For the text-containing cell, return its midpoint in [X, Y] coordinate format. 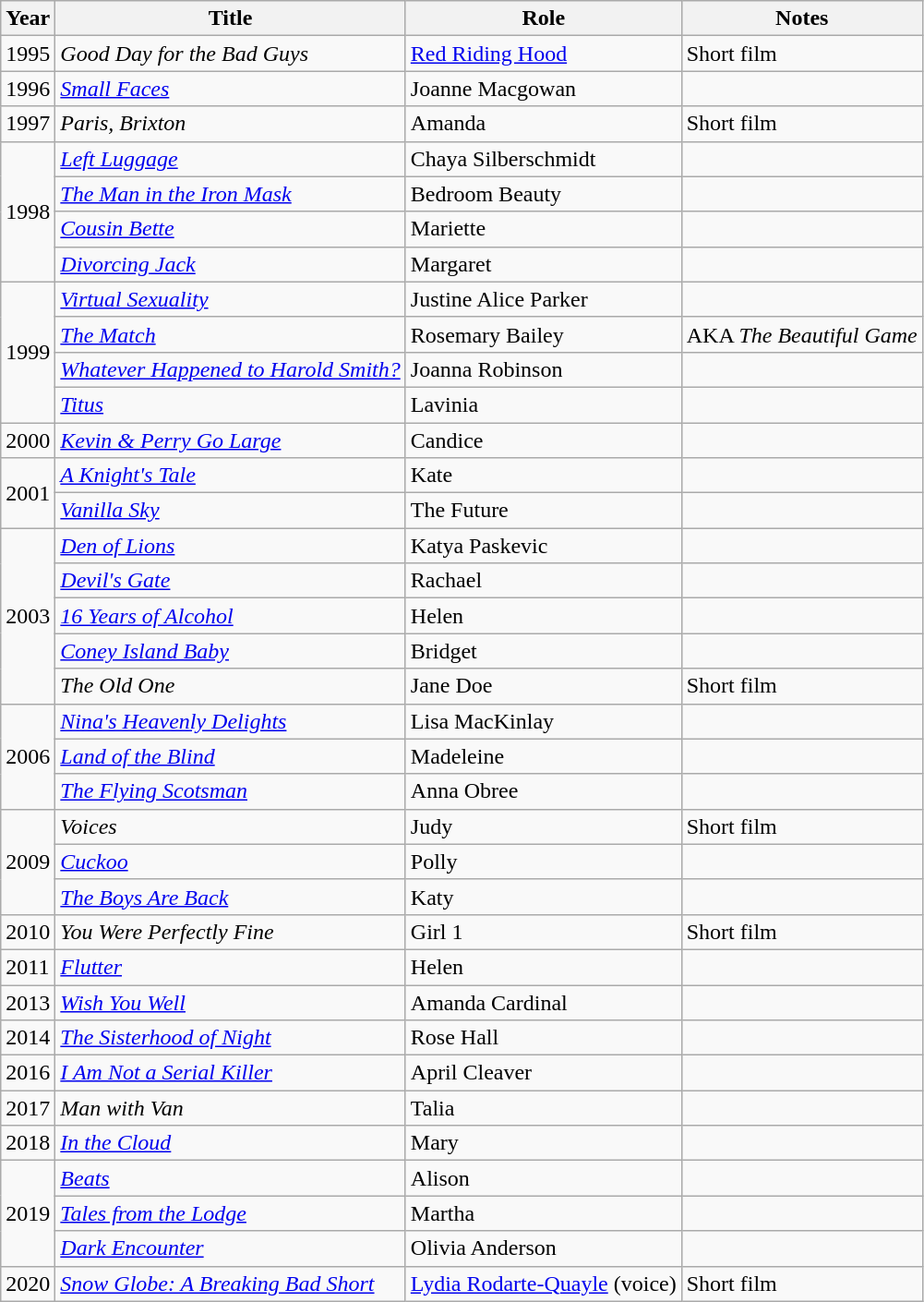
Good Day for the Bad Guys [231, 54]
2010 [28, 932]
The Flying Scotsman [231, 791]
Paris, Brixton [231, 124]
Chaya Silberschmidt [543, 159]
Snow Globe: A Breaking Bad Short [231, 1284]
Rachael [543, 581]
Land of the Blind [231, 756]
2016 [28, 1073]
Red Riding Hood [543, 54]
Cuckoo [231, 862]
Lydia Rodarte-Quayle (voice) [543, 1284]
Mariette [543, 229]
1998 [28, 211]
2018 [28, 1143]
Katya Paskevic [543, 546]
Jane Doe [543, 686]
2009 [28, 862]
2013 [28, 1002]
2001 [28, 493]
Flutter [231, 967]
Katy [543, 897]
2000 [28, 440]
Alison [543, 1178]
I Am Not a Serial Killer [231, 1073]
Martha [543, 1213]
The Old One [231, 686]
You Were Perfectly Fine [231, 932]
Tales from the Lodge [231, 1213]
Polly [543, 862]
Rosemary Bailey [543, 334]
Notes [801, 18]
Devil's Gate [231, 581]
April Cleaver [543, 1073]
Year [28, 18]
Lavinia [543, 404]
A Knight's Tale [231, 476]
Justine Alice Parker [543, 299]
The Sisterhood of Night [231, 1038]
2003 [28, 616]
Candice [543, 440]
Cousin Bette [231, 229]
Amanda [543, 124]
Wish You Well [231, 1002]
2011 [28, 967]
2020 [28, 1284]
Virtual Sexuality [231, 299]
Madeleine [543, 756]
Rose Hall [543, 1038]
Lisa MacKinlay [543, 721]
Bridget [543, 651]
Left Luggage [231, 159]
Girl 1 [543, 932]
2006 [28, 756]
Title [231, 18]
Talia [543, 1108]
The Man in the Iron Mask [231, 194]
Beats [231, 1178]
The Match [231, 334]
Titus [231, 404]
2019 [28, 1213]
Small Faces [231, 89]
Joanne Macgowan [543, 89]
16 Years of Alcohol [231, 616]
Dark Encounter [231, 1248]
Mary [543, 1143]
Joanna Robinson [543, 369]
Voices [231, 826]
2014 [28, 1038]
Man with Van [231, 1108]
Coney Island Baby [231, 651]
Bedroom Beauty [543, 194]
Den of Lions [231, 546]
Divorcing Jack [231, 264]
Vanilla Sky [231, 511]
Olivia Anderson [543, 1248]
1997 [28, 124]
Amanda Cardinal [543, 1002]
2017 [28, 1108]
In the Cloud [231, 1143]
Kevin & Perry Go Large [231, 440]
AKA The Beautiful Game [801, 334]
1996 [28, 89]
The Boys Are Back [231, 897]
Role [543, 18]
Whatever Happened to Harold Smith? [231, 369]
Kate [543, 476]
The Future [543, 511]
Nina's Heavenly Delights [231, 721]
1995 [28, 54]
Judy [543, 826]
Margaret [543, 264]
Anna Obree [543, 791]
1999 [28, 352]
